From the cell containing the given text, extract its center point as [x, y] coordinate. 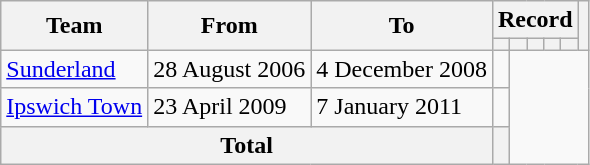
To [402, 26]
Team [74, 26]
Total [247, 145]
28 August 2006 [230, 69]
7 January 2011 [402, 107]
Ipswich Town [74, 107]
23 April 2009 [230, 107]
Sunderland [74, 69]
4 December 2008 [402, 69]
Record [535, 20]
From [230, 26]
